Scan for the cell matching the given text and deliver its (x, y) coordinate at center. 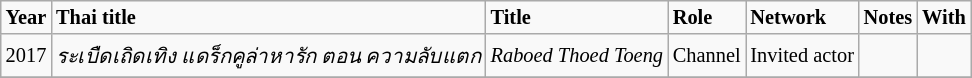
Year (26, 17)
ระเบืดเถิดเทิง แดร็กคูล่าหารัก ตอน ความลับแตก (268, 56)
2017 (26, 56)
Thai title (268, 17)
Network (802, 17)
Channel (707, 56)
Title (577, 17)
With (944, 17)
Raboed Thoed Toeng (577, 56)
Role (707, 17)
Invited actor (802, 56)
Notes (888, 17)
